Detect which cell encompasses the target text, then output its (X, Y) center coordinate. 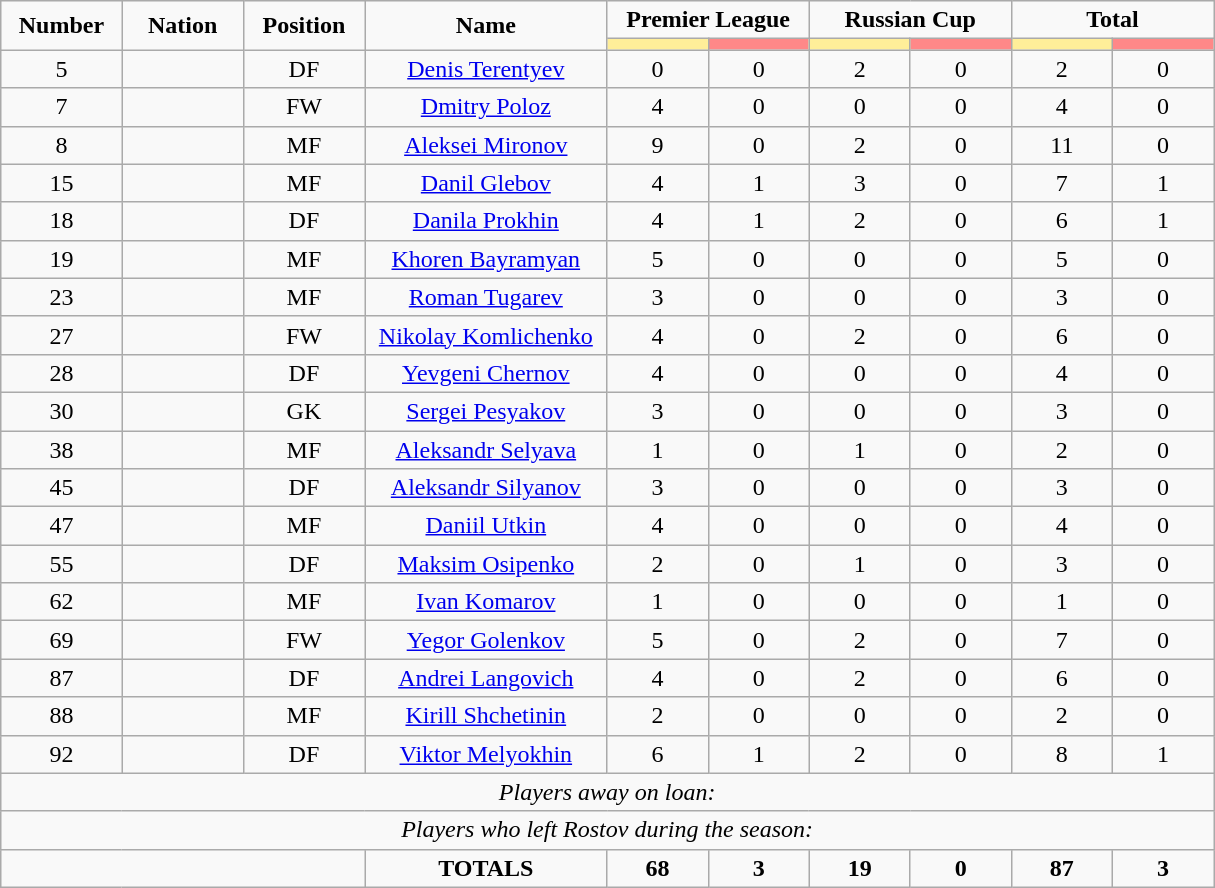
TOTALS (486, 868)
62 (62, 602)
Yegor Golenkov (486, 640)
Position (304, 26)
30 (62, 411)
Dmitry Poloz (486, 107)
Kirill Shchetinin (486, 716)
Players who left Rostov during the season: (608, 830)
15 (62, 183)
Danil Glebov (486, 183)
55 (62, 564)
Khoren Bayramyan (486, 259)
27 (62, 335)
18 (62, 221)
Denis Terentyev (486, 69)
88 (62, 716)
68 (658, 868)
Danila Prokhin (486, 221)
Daniil Utkin (486, 526)
45 (62, 488)
Viktor Melyokhin (486, 754)
28 (62, 373)
9 (658, 145)
Nation (182, 26)
Aleksandr Selyava (486, 449)
Roman Tugarev (486, 297)
Premier League (708, 20)
Aleksandr Silyanov (486, 488)
Nikolay Komlichenko (486, 335)
Total (1112, 20)
Yevgeni Chernov (486, 373)
Ivan Komarov (486, 602)
38 (62, 449)
Players away on loan: (608, 792)
47 (62, 526)
Name (486, 26)
Number (62, 26)
GK (304, 411)
92 (62, 754)
69 (62, 640)
Russian Cup (910, 20)
Andrei Langovich (486, 678)
23 (62, 297)
Sergei Pesyakov (486, 411)
Maksim Osipenko (486, 564)
Aleksei Mironov (486, 145)
11 (1062, 145)
